Detect which cell encompasses the target text, then output its (x, y) center coordinate. 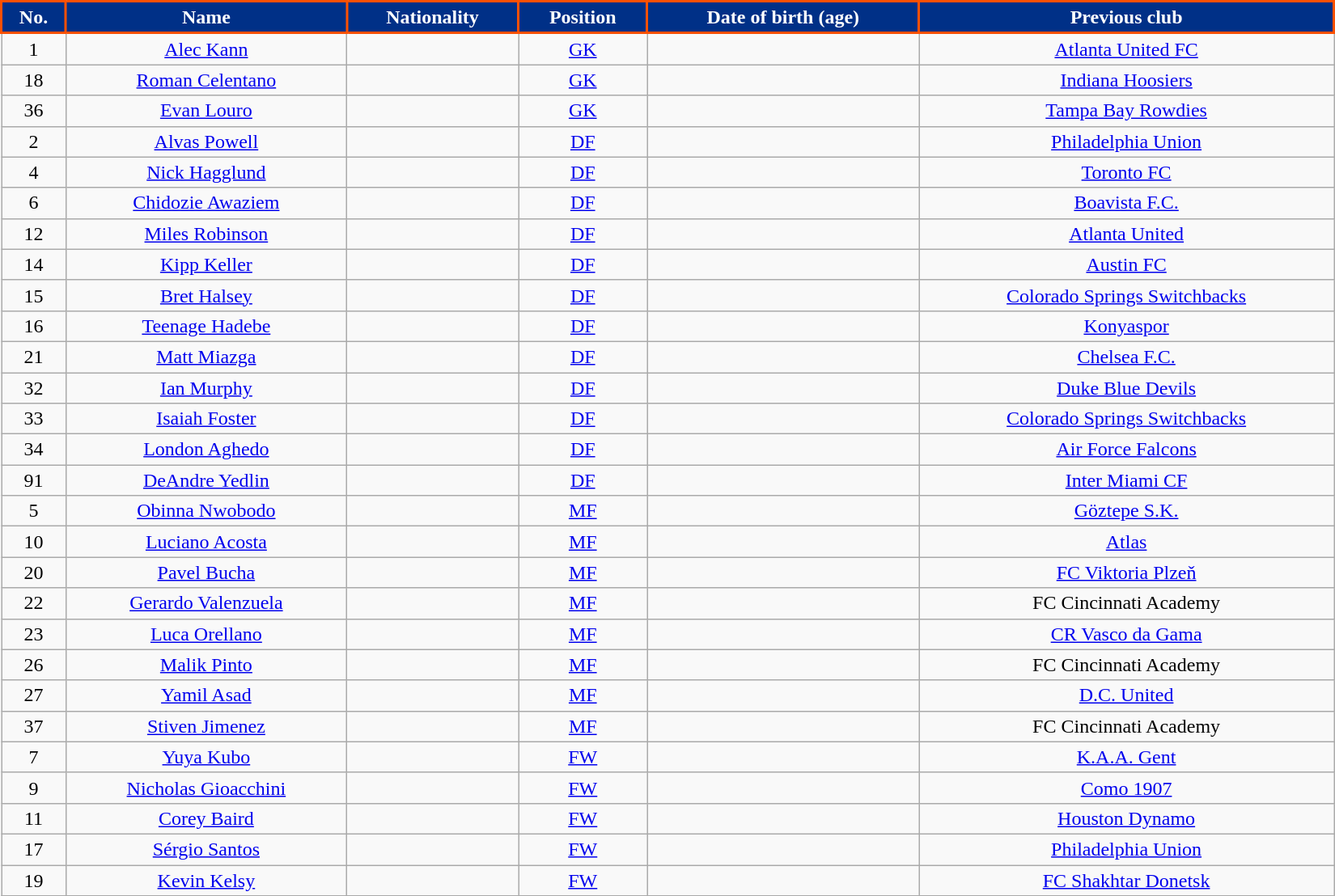
36 (34, 111)
32 (34, 387)
26 (34, 665)
Gerardo Valenzuela (206, 603)
Miles Robinson (206, 234)
Inter Miami CF (1126, 480)
Name (206, 18)
34 (34, 450)
Yuya Kubo (206, 757)
FC Shakhtar Donetsk (1126, 881)
Chidozie Awaziem (206, 203)
Stiven Jimenez (206, 726)
22 (34, 603)
10 (34, 542)
17 (34, 849)
Nationality (432, 18)
Chelsea F.C. (1126, 357)
K.A.A. Gent (1126, 757)
Indiana Hoosiers (1126, 80)
Bret Halsey (206, 295)
Yamil Asad (206, 695)
Boavista F.C. (1126, 203)
FC Viktoria Plzeň (1126, 573)
CR Vasco da Gama (1126, 634)
9 (34, 788)
Date of birth (age) (783, 18)
Alvas Powell (206, 142)
Como 1907 (1126, 788)
Atlanta United (1126, 234)
Göztepe S.K. (1126, 511)
No. (34, 18)
Obinna Nwobodo (206, 511)
Austin FC (1126, 264)
14 (34, 264)
Pavel Bucha (206, 573)
Previous club (1126, 18)
Nick Hagglund (206, 172)
Teenage Hadebe (206, 326)
33 (34, 419)
Houston Dynamo (1126, 818)
Air Force Falcons (1126, 450)
12 (34, 234)
Ian Murphy (206, 387)
Konyaspor (1126, 326)
Tampa Bay Rowdies (1126, 111)
27 (34, 695)
15 (34, 295)
DeAndre Yedlin (206, 480)
London Aghedo (206, 450)
5 (34, 511)
Roman Celentano (206, 80)
91 (34, 480)
Alec Kann (206, 49)
Nicholas Gioacchini (206, 788)
Isaiah Foster (206, 419)
20 (34, 573)
19 (34, 881)
Duke Blue Devils (1126, 387)
D.C. United (1126, 695)
Atlanta United FC (1126, 49)
Sérgio Santos (206, 849)
37 (34, 726)
Matt Miazga (206, 357)
Luca Orellano (206, 634)
7 (34, 757)
16 (34, 326)
Luciano Acosta (206, 542)
Kevin Kelsy (206, 881)
23 (34, 634)
2 (34, 142)
Position (583, 18)
Toronto FC (1126, 172)
4 (34, 172)
21 (34, 357)
Malik Pinto (206, 665)
Atlas (1126, 542)
11 (34, 818)
Kipp Keller (206, 264)
18 (34, 80)
Corey Baird (206, 818)
1 (34, 49)
6 (34, 203)
Evan Louro (206, 111)
